Pinpoint the cell where the given text exists, returning its (X, Y) midpoint coordinate. 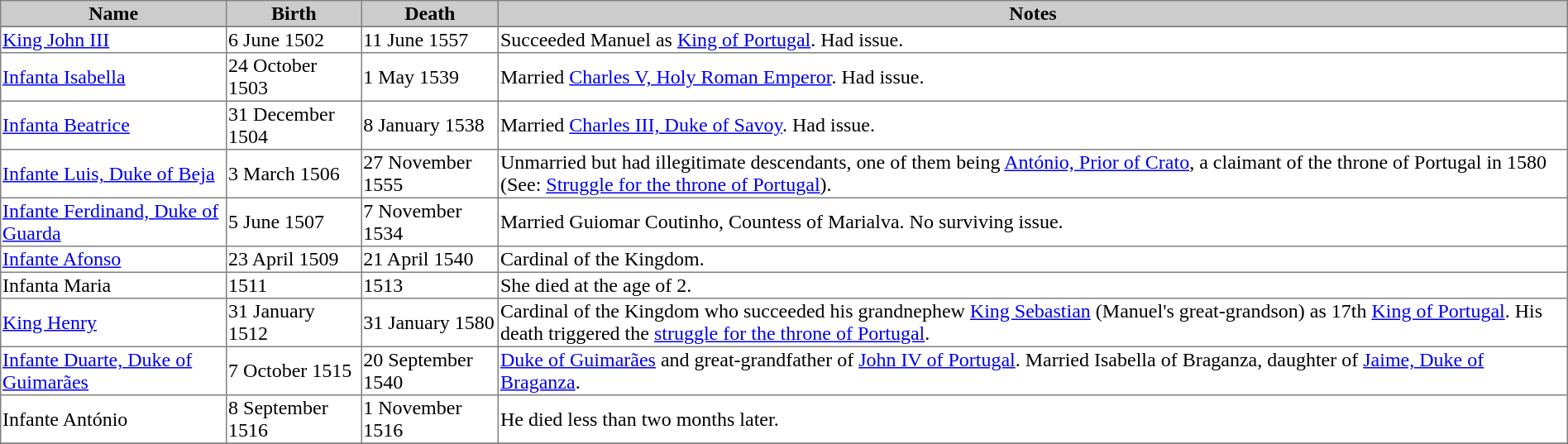
Married Charles V, Holy Roman Emperor. Had issue. (1033, 77)
Infante António (114, 419)
27 November 1555 (430, 174)
Infanta Beatrice (114, 125)
31 January 1580 (430, 322)
Duke of Guimarães and great-grandfather of John IV of Portugal. Married Isabella of Braganza, daughter of Jaime, Duke of Braganza. (1033, 370)
Infante Ferdinand, Duke of Guarda (114, 222)
24 October 1503 (294, 77)
7 October 1515 (294, 370)
23 April 1509 (294, 260)
Cardinal of the Kingdom. (1033, 260)
Married Guiomar Coutinho, Countess of Marialva. No surviving issue. (1033, 222)
Infanta Isabella (114, 77)
King John III (114, 40)
Notes (1033, 14)
8 September 1516 (294, 419)
5 June 1507 (294, 222)
21 April 1540 (430, 260)
Infante Afonso (114, 260)
Name (114, 14)
31 December 1504 (294, 125)
8 January 1538 (430, 125)
Birth (294, 14)
Infante Luis, Duke of Beja (114, 174)
1 November 1516 (430, 419)
Succeeded Manuel as King of Portugal. Had issue. (1033, 40)
Married Charles III, Duke of Savoy. Had issue. (1033, 125)
1 May 1539 (430, 77)
Death (430, 14)
20 September 1540 (430, 370)
King Henry (114, 322)
31 January 1512 (294, 322)
He died less than two months later. (1033, 419)
Infante Duarte, Duke of Guimarães (114, 370)
1513 (430, 285)
Infanta Maria (114, 285)
6 June 1502 (294, 40)
11 June 1557 (430, 40)
3 March 1506 (294, 174)
1511 (294, 285)
She died at the age of 2. (1033, 285)
7 November 1534 (430, 222)
